Return (x, y) of the center of cell containing provided text 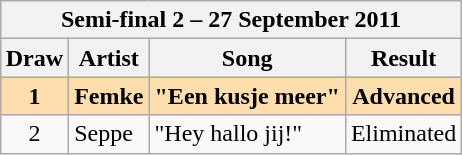
Femke (109, 96)
Advanced (403, 96)
Result (403, 58)
Semi-final 2 – 27 September 2011 (230, 20)
Eliminated (403, 134)
"Hey hallo jij!" (247, 134)
2 (34, 134)
Artist (109, 58)
Draw (34, 58)
1 (34, 96)
"Een kusje meer" (247, 96)
Seppe (109, 134)
Song (247, 58)
